For the text-containing cell, return its midpoint in (X, Y) coordinate format. 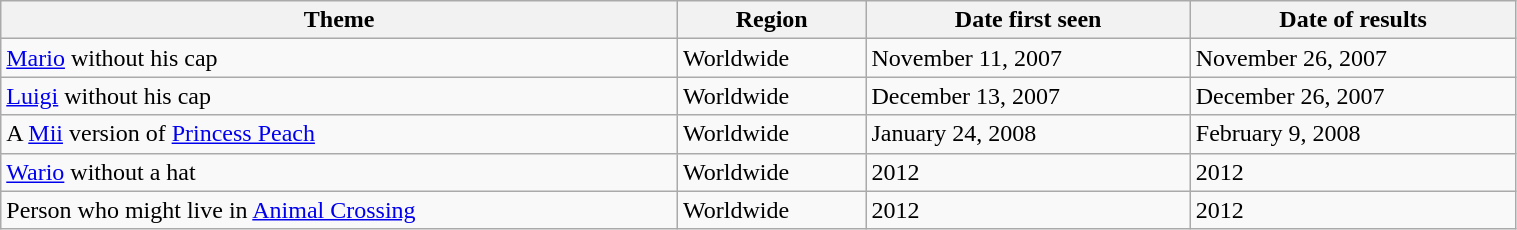
December 26, 2007 (1353, 96)
Luigi without his cap (340, 96)
A Mii version of Princess Peach (340, 134)
November 11, 2007 (1028, 58)
Mario without his cap (340, 58)
February 9, 2008 (1353, 134)
Wario without a hat (340, 172)
Date of results (1353, 20)
November 26, 2007 (1353, 58)
December 13, 2007 (1028, 96)
Region (772, 20)
Theme (340, 20)
January 24, 2008 (1028, 134)
Person who might live in Animal Crossing (340, 210)
Date first seen (1028, 20)
